Search for the cell housing the specified text and yield its [x, y] center coordinate. 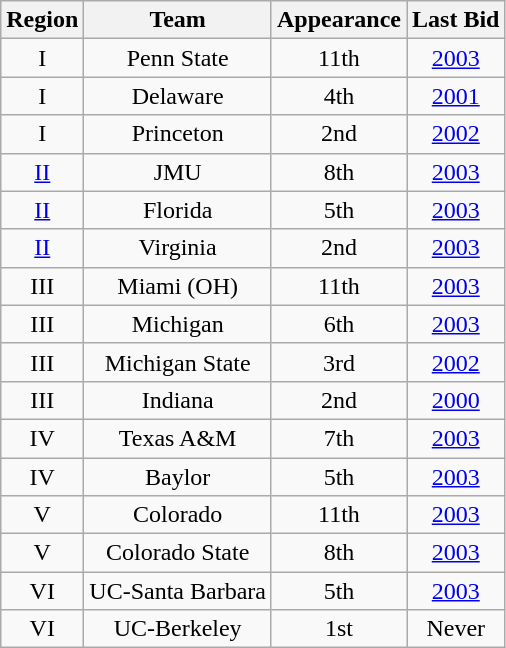
Team [178, 20]
Baylor [178, 477]
4th [338, 96]
JMU [178, 172]
Colorado [178, 515]
Never [456, 629]
2000 [456, 400]
Virginia [178, 248]
6th [338, 324]
Michigan [178, 324]
7th [338, 438]
UC-Berkeley [178, 629]
Last Bid [456, 20]
Appearance [338, 20]
Florida [178, 210]
Miami (OH) [178, 286]
Indiana [178, 400]
3rd [338, 362]
Princeton [178, 134]
Delaware [178, 96]
Texas A&M [178, 438]
Penn State [178, 58]
UC-Santa Barbara [178, 591]
1st [338, 629]
Michigan State [178, 362]
Region [42, 20]
Colorado State [178, 553]
2001 [456, 96]
